Search for the cell housing the specified text and yield its [x, y] center coordinate. 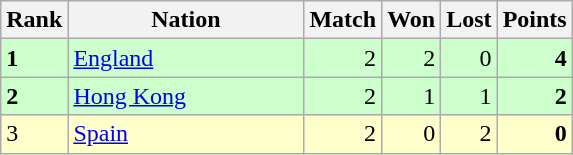
Spain [186, 134]
Lost [469, 20]
Rank [34, 20]
4 [534, 58]
Points [534, 20]
England [186, 58]
3 [34, 134]
Nation [186, 20]
Won [412, 20]
Hong Kong [186, 96]
Match [343, 20]
